Provide the [x, y] coordinate of the cell's center where the given text is located.  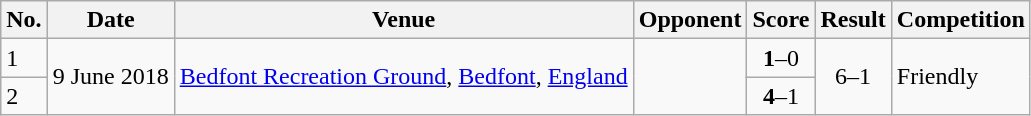
Competition [960, 20]
Result [853, 20]
Friendly [960, 77]
6–1 [853, 77]
Date [110, 20]
Venue [404, 20]
Score [781, 20]
No. [24, 20]
Bedfont Recreation Ground, Bedfont, England [404, 77]
Opponent [690, 20]
9 June 2018 [110, 77]
2 [24, 96]
1 [24, 58]
1–0 [781, 58]
4–1 [781, 96]
